Determine the [x, y] coordinate at the center of the cell enclosing the given text.  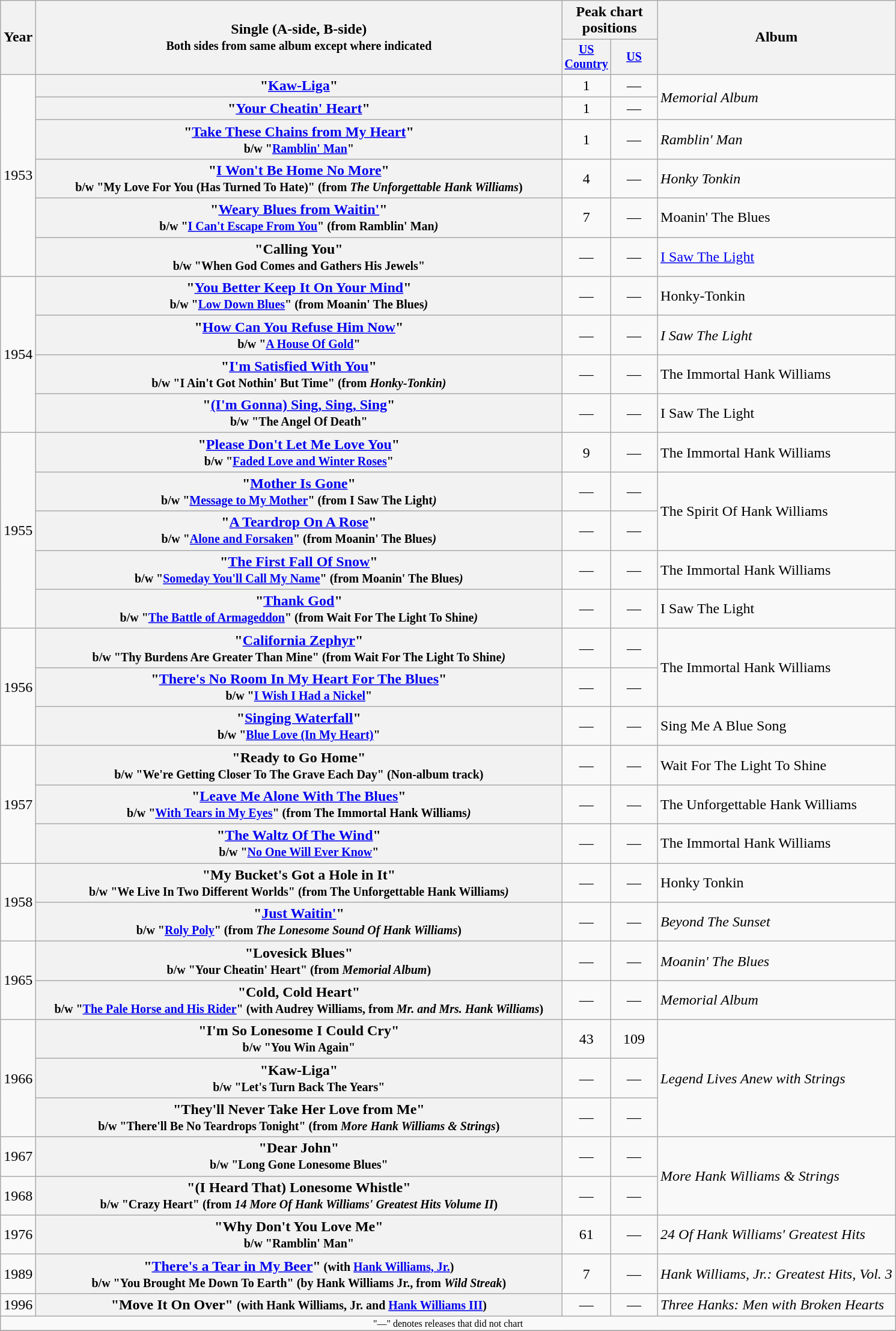
"The First Fall Of Snow"b/w "Someday You'll Call My Name" (from Moanin' The Blues) [299, 570]
"Weary Blues from Waitin'"b/w "I Can't Escape From You" (from Ramblin' Man) [299, 218]
"(I'm Gonna) Sing, Sing, Sing"b/w "The Angel Of Death" [299, 414]
"They'll Never Take Her Love from Me"b/w "There'll Be No Teardrops Tonight" (from More Hank Williams & Strings) [299, 1117]
"(I Heard That) Lonesome Whistle"b/w "Crazy Heart" (from 14 More Of Hank Williams' Greatest Hits Volume II) [299, 1195]
"Ready to Go Home"b/w "We're Getting Closer To The Grave Each Day" (Non-album track) [299, 765]
"There's a Tear in My Beer" (with Hank Williams, Jr.)b/w "You Brought Me Down To Earth" (by Hank Williams Jr., from Wild Streak) [299, 1273]
1958 [18, 902]
"—" denotes releases that did not chart [448, 1323]
1953 [18, 175]
1957 [18, 804]
1965 [18, 981]
Honky-Tonkin [776, 296]
More Hank Williams & Strings [776, 1176]
"Calling You"b/w "When God Comes and Gathers His Jewels" [299, 257]
1976 [18, 1235]
"Singing Waterfall"b/w "Blue Love (In My Heart)" [299, 726]
24 Of Hank Williams' Greatest Hits [776, 1235]
Beyond The Sunset [776, 922]
43 [587, 1039]
"The Waltz Of The Wind"b/w "No One Will Ever Know" [299, 844]
"A Teardrop On A Rose"b/w "Alone and Forsaken" (from Moanin' The Blues) [299, 530]
"California Zephyr"b/w "Thy Burdens Are Greater Than Mine" (from Wait For The Light To Shine) [299, 648]
1968 [18, 1195]
"There's No Room In My Heart For The Blues"b/w "I Wish I Had a Nickel" [299, 687]
"Kaw-Liga" [299, 85]
1996 [18, 1305]
The Spirit Of Hank Williams [776, 511]
"My Bucket's Got a Hole in It"b/w "We Live In Two Different Worlds" (from The Unforgettable Hank Williams) [299, 883]
"Why Don't You Love Me"b/w "Ramblin' Man" [299, 1235]
"I Won't Be Home No More"b/w "My Love For You (Has Turned To Hate)" (from The Unforgettable Hank Williams) [299, 178]
Album [776, 37]
61 [587, 1235]
Peak chartpositions [609, 20]
"Take These Chains from My Heart"b/w "Ramblin' Man" [299, 139]
"Cold, Cold Heart"b/w "The Pale Horse and His Rider" (with Audrey Williams, from Mr. and Mrs. Hank Williams) [299, 1000]
1967 [18, 1157]
1989 [18, 1273]
1956 [18, 687]
Wait For The Light To Shine [776, 765]
"Mother Is Gone"b/w "Message to My Mother" (from I Saw The Light) [299, 492]
"I'm So Lonesome I Could Cry"b/w "You Win Again" [299, 1039]
"I'm Satisfied With You"b/w "I Ain't Got Nothin' But Time" (from Honky-Tonkin) [299, 374]
"Dear John"b/w "Long Gone Lonesome Blues" [299, 1157]
4 [587, 178]
"Leave Me Alone With The Blues"b/w "With Tears in My Eyes" (from The Immortal Hank Williams) [299, 804]
"Move It On Over" (with Hank Williams, Jr. and Hank Williams III) [299, 1305]
Hank Williams, Jr.: Greatest Hits, Vol. 3 [776, 1273]
1955 [18, 530]
1954 [18, 355]
"How Can You Refuse Him Now"b/w "A House Of Gold" [299, 335]
109 [635, 1039]
Three Hanks: Men with Broken Hearts [776, 1305]
"Please Don't Let Me Love You"b/w "Faded Love and Winter Roses" [299, 452]
"Just Waitin'"b/w "Roly Poly" (from The Lonesome Sound Of Hank Williams) [299, 922]
"Your Cheatin' Heart" [299, 108]
9 [587, 452]
Sing Me A Blue Song [776, 726]
Year [18, 37]
"You Better Keep It On Your Mind"b/w "Low Down Blues" (from Moanin' The Blues) [299, 296]
"Thank God"b/w "The Battle of Armageddon" (from Wait For The Light To Shine) [299, 608]
"Kaw-Liga"b/w "Let's Turn Back The Years" [299, 1079]
The Unforgettable Hank Williams [776, 804]
1966 [18, 1079]
Ramblin' Man [776, 139]
US [635, 57]
Legend Lives Anew with Strings [776, 1079]
US Country [587, 57]
"Lovesick Blues"b/w "Your Cheatin' Heart" (from Memorial Album) [299, 961]
Single (A-side, B-side)Both sides from same album except where indicated [299, 37]
